Locate the cell with the specified text and output its (X, Y) center coordinate. 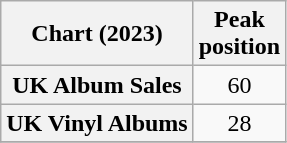
UK Album Sales (97, 85)
UK Vinyl Albums (97, 123)
28 (239, 123)
Peakposition (239, 34)
60 (239, 85)
Chart (2023) (97, 34)
